Extract the [x, y] coordinate from the center of the cell holding the provided text.  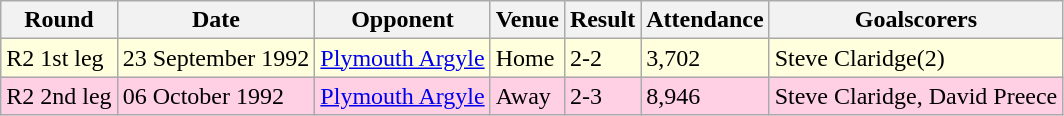
06 October 1992 [216, 96]
Opponent [402, 20]
Steve Claridge(2) [916, 58]
8,946 [705, 96]
R2 2nd leg [59, 96]
Goalscorers [916, 20]
Venue [527, 20]
Date [216, 20]
23 September 1992 [216, 58]
Attendance [705, 20]
Result [602, 20]
R2 1st leg [59, 58]
Away [527, 96]
Steve Claridge, David Preece [916, 96]
2-3 [602, 96]
3,702 [705, 58]
Home [527, 58]
Round [59, 20]
2-2 [602, 58]
